Extract the (x, y) coordinate from the center of the cell holding the provided text.  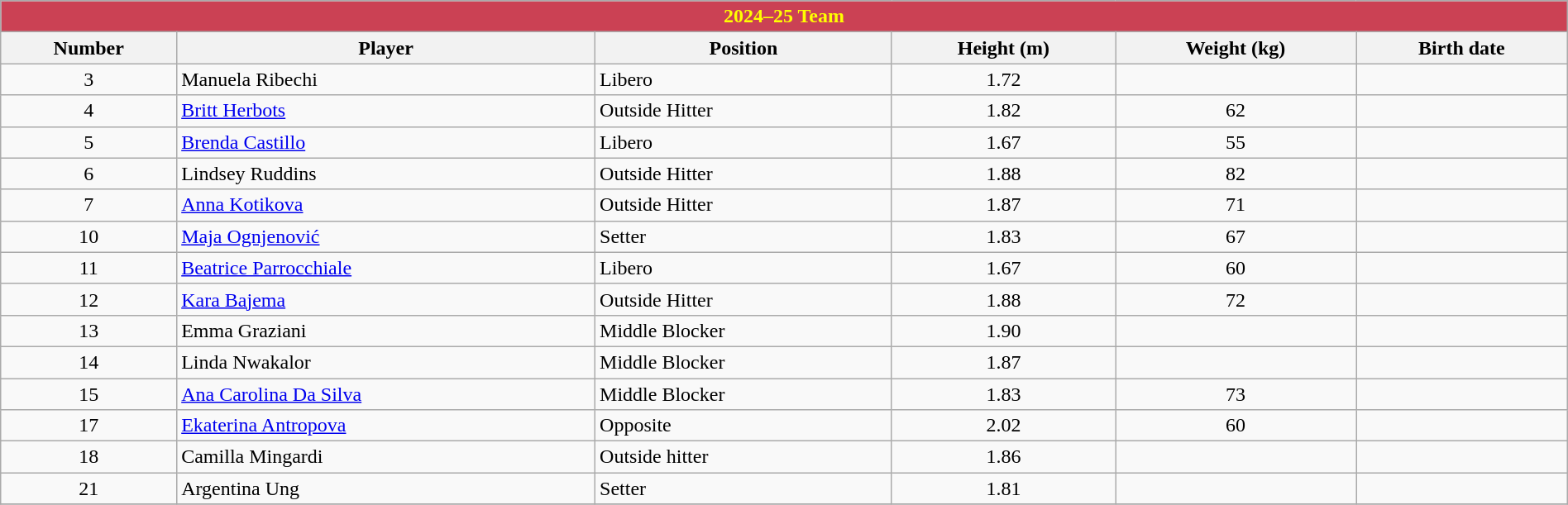
1.90 (1003, 331)
6 (89, 174)
Player (386, 48)
14 (89, 362)
Opposite (744, 426)
18 (89, 457)
2024–25 Team (784, 17)
13 (89, 331)
2.02 (1003, 426)
Emma Graziani (386, 331)
1.81 (1003, 488)
Britt Herbots (386, 111)
5 (89, 142)
Ekaterina Antropova (386, 426)
Kara Bajema (386, 299)
71 (1236, 205)
Outside hitter (744, 457)
Lindsey Ruddins (386, 174)
Brenda Castillo (386, 142)
7 (89, 205)
1.72 (1003, 79)
Ana Carolina Da Silva (386, 394)
3 (89, 79)
1.82 (1003, 111)
Maja Ognjenović (386, 236)
67 (1236, 236)
Number (89, 48)
82 (1236, 174)
15 (89, 394)
Birth date (1462, 48)
73 (1236, 394)
Linda Nwakalor (386, 362)
4 (89, 111)
12 (89, 299)
55 (1236, 142)
72 (1236, 299)
62 (1236, 111)
Manuela Ribechi (386, 79)
Camilla Mingardi (386, 457)
Argentina Ung (386, 488)
1.86 (1003, 457)
21 (89, 488)
Weight (kg) (1236, 48)
11 (89, 268)
Beatrice Parrocchiale (386, 268)
Height (m) (1003, 48)
Anna Kotikova (386, 205)
10 (89, 236)
17 (89, 426)
Position (744, 48)
